For the text-containing cell, return its midpoint in (X, Y) coordinate format. 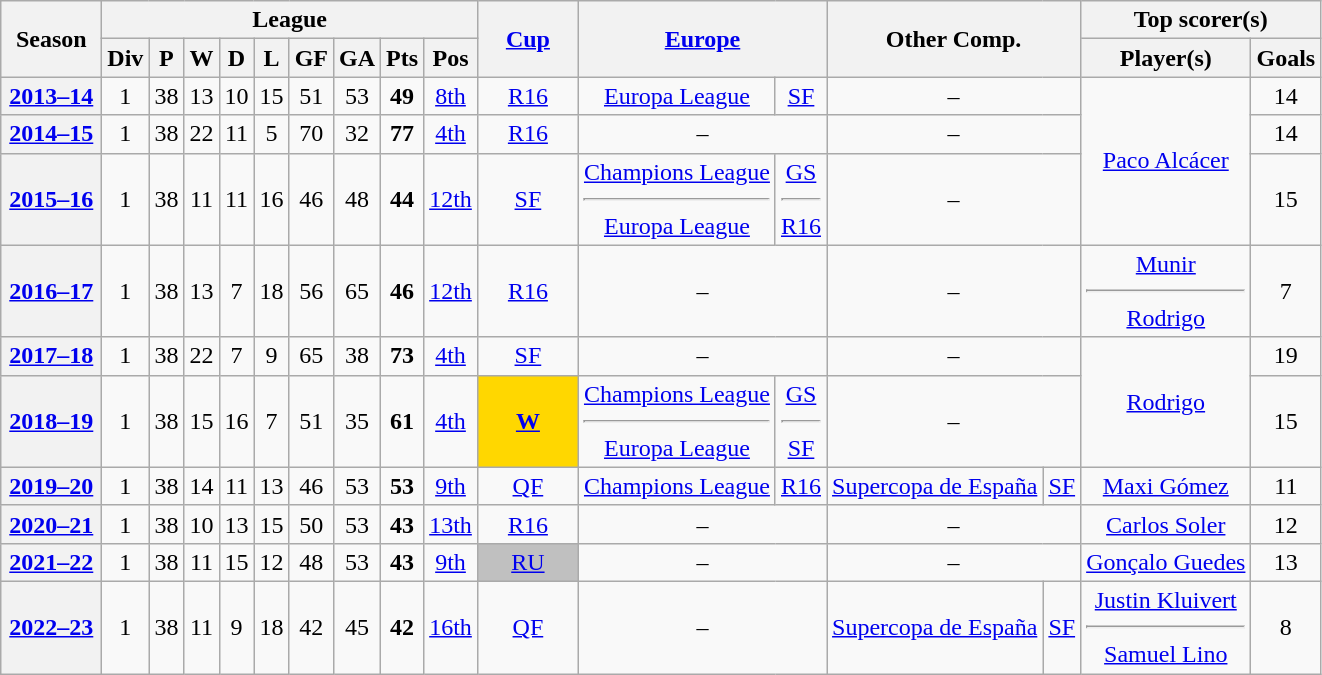
45 (358, 627)
2022–23 (52, 627)
56 (311, 291)
2018–19 (52, 421)
GF (311, 58)
49 (402, 96)
GSSF (800, 421)
8 (1286, 627)
2014–15 (52, 134)
Other Comp. (954, 39)
Cup (528, 39)
Maxi Gómez (1166, 486)
Rodrigo (1166, 402)
2021–22 (52, 562)
13th (451, 524)
44 (402, 199)
77 (402, 134)
Pts (402, 58)
Europe (702, 39)
2013–14 (52, 96)
70 (311, 134)
P (166, 58)
50 (311, 524)
32 (358, 134)
Top scorer(s) (1201, 20)
Div (126, 58)
Gonçalo Guedes (1166, 562)
Europa League (676, 96)
2019–20 (52, 486)
8th (451, 96)
73 (402, 356)
2015–16 (52, 199)
Player(s) (1166, 58)
2016–17 (52, 291)
Paco Alcácer (1166, 161)
Justin KluivertSamuel Lino (1166, 627)
MunirRodrigo (1166, 291)
GSR16 (800, 199)
Champions League (676, 486)
61 (402, 421)
D (236, 58)
35 (358, 421)
5 (272, 134)
Carlos Soler (1166, 524)
League (290, 20)
16th (451, 627)
RU (528, 562)
GA (358, 58)
19 (1286, 356)
Goals (1286, 58)
L (272, 58)
Pos (451, 58)
2017–18 (52, 356)
Season (52, 39)
2020–21 (52, 524)
